Determine the (X, Y) coordinate at the center of the cell enclosing the given text.  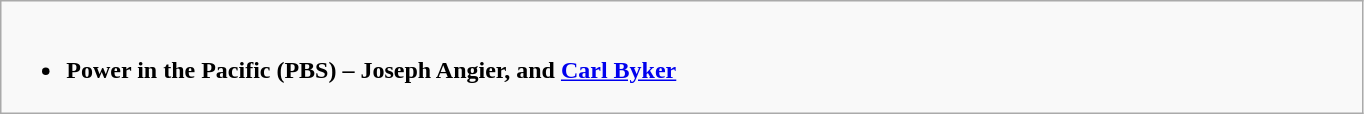
Power in the Pacific (PBS) – Joseph Angier, and Carl Byker (682, 58)
